Find where the given text appears and provide that cell's center as (X, Y) coordinate. 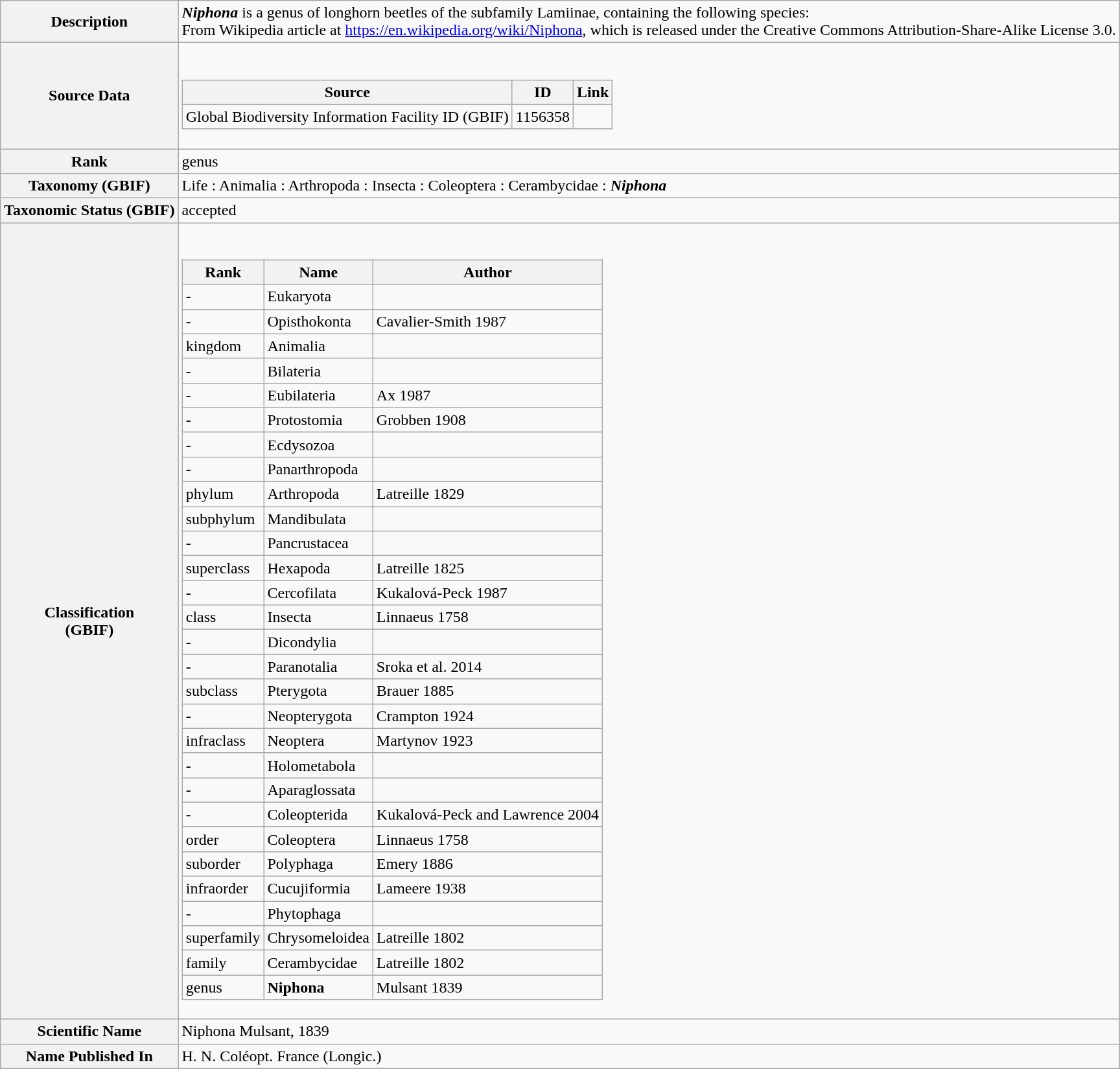
Arthropoda (318, 494)
Description (89, 22)
Cavalier-Smith 1987 (487, 321)
Emery 1886 (487, 864)
Source ID Link Global Biodiversity Information Facility ID (GBIF) 1156358 (649, 96)
Phytophaga (318, 914)
suborder (223, 864)
class (223, 617)
superclass (223, 568)
Eukaryota (318, 297)
Ecdysozoa (318, 444)
Dicondylia (318, 642)
Paranotalia (318, 667)
Bilateria (318, 371)
Niphona Mulsant, 1839 (649, 1031)
Holometabola (318, 765)
Ax 1987 (487, 395)
subphylum (223, 519)
Eubilateria (318, 395)
Mulsant 1839 (487, 987)
Neopterygota (318, 716)
Classification(GBIF) (89, 621)
infraorder (223, 889)
Life : Animalia : Arthropoda : Insecta : Coleoptera : Cerambycidae : Niphona (649, 186)
accepted (649, 211)
Name (318, 272)
Global Biodiversity Information Facility ID (GBIF) (347, 117)
Niphona (318, 987)
family (223, 963)
infraclass (223, 741)
Source Data (89, 96)
Sroka et al. 2014 (487, 667)
Lameere 1938 (487, 889)
Animalia (318, 346)
Aparaglossata (318, 790)
Pterygota (318, 691)
Neoptera (318, 741)
Taxonomic Status (GBIF) (89, 211)
phylum (223, 494)
Martynov 1923 (487, 741)
Kukalová-Peck 1987 (487, 593)
Latreille 1829 (487, 494)
Chrysomeloidea (318, 938)
Coleopterida (318, 814)
Grobben 1908 (487, 420)
Crampton 1924 (487, 716)
Name Published In (89, 1056)
Opisthokonta (318, 321)
ID (542, 92)
H. N. Coléopt. France (Longic.) (649, 1056)
Link (592, 92)
kingdom (223, 346)
Panarthropoda (318, 469)
Brauer 1885 (487, 691)
Hexapoda (318, 568)
Polyphaga (318, 864)
Cerambycidae (318, 963)
Scientific Name (89, 1031)
Coleoptera (318, 839)
Mandibulata (318, 519)
Latreille 1825 (487, 568)
Pancrustacea (318, 544)
superfamily (223, 938)
Cercofilata (318, 593)
Insecta (318, 617)
1156358 (542, 117)
order (223, 839)
Author (487, 272)
Source (347, 92)
Kukalová-Peck and Lawrence 2004 (487, 814)
Cucujiformia (318, 889)
Protostomia (318, 420)
subclass (223, 691)
Taxonomy (GBIF) (89, 186)
